From the cell containing the given text, extract its center point as [x, y] coordinate. 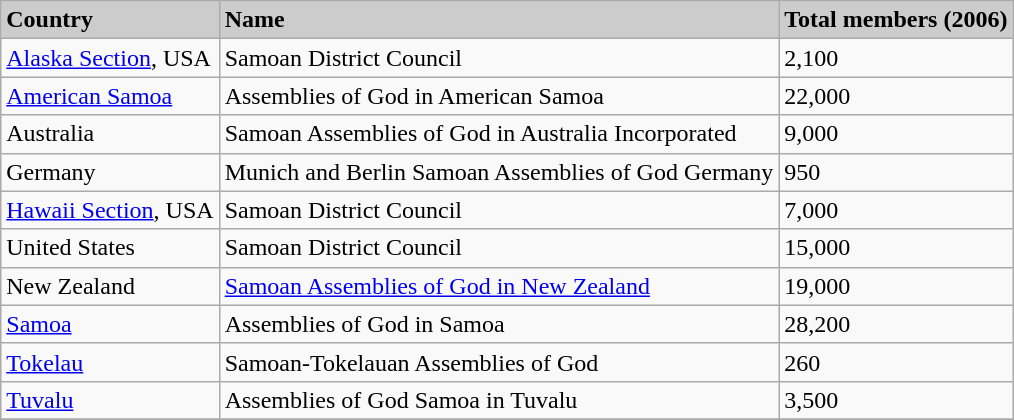
United States [110, 248]
3,500 [896, 400]
9,000 [896, 134]
New Zealand [110, 286]
19,000 [896, 286]
Tokelau [110, 362]
American Samoa [110, 96]
Hawaii Section, USA [110, 210]
7,000 [896, 210]
Germany [110, 172]
Samoa [110, 324]
Assemblies of God in Samoa [499, 324]
Munich and Berlin Samoan Assemblies of God Germany [499, 172]
22,000 [896, 96]
Assemblies of God in American Samoa [499, 96]
Name [499, 20]
950 [896, 172]
2,100 [896, 58]
Assemblies of God Samoa in Tuvalu [499, 400]
28,200 [896, 324]
Samoan Assemblies of God in New Zealand [499, 286]
260 [896, 362]
15,000 [896, 248]
Australia [110, 134]
Samoan Assemblies of God in Australia Incorporated [499, 134]
Samoan-Tokelauan Assemblies of God [499, 362]
Alaska Section, USA [110, 58]
Country [110, 20]
Total members (2006) [896, 20]
Tuvalu [110, 400]
